Locate the cell with the specified text and output its (X, Y) center coordinate. 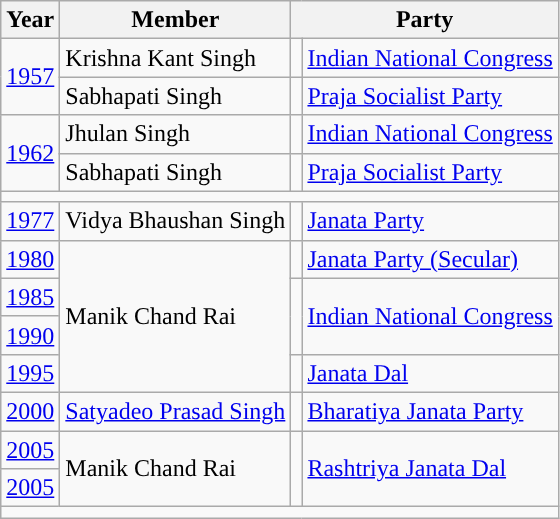
Party (424, 20)
2000 (30, 411)
Satyadeo Prasad Singh (176, 411)
Rashtriya Janata Dal (430, 468)
1995 (30, 373)
1957 (30, 77)
Janata Party (Secular) (430, 259)
Member (176, 20)
Janata Dal (430, 373)
Vidya Bhaushan Singh (176, 221)
1962 (30, 153)
Jhulan Singh (176, 134)
Janata Party (430, 221)
1985 (30, 297)
1990 (30, 335)
Bharatiya Janata Party (430, 411)
Krishna Kant Singh (176, 58)
1980 (30, 259)
Year (30, 20)
1977 (30, 221)
